Determine the (x, y) coordinate at the center of the cell enclosing the given text.  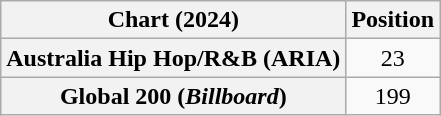
Chart (2024) (174, 20)
23 (393, 58)
199 (393, 96)
Australia Hip Hop/R&B (ARIA) (174, 58)
Position (393, 20)
Global 200 (Billboard) (174, 96)
